Extract the [x, y] coordinate from the center of the cell holding the provided text.  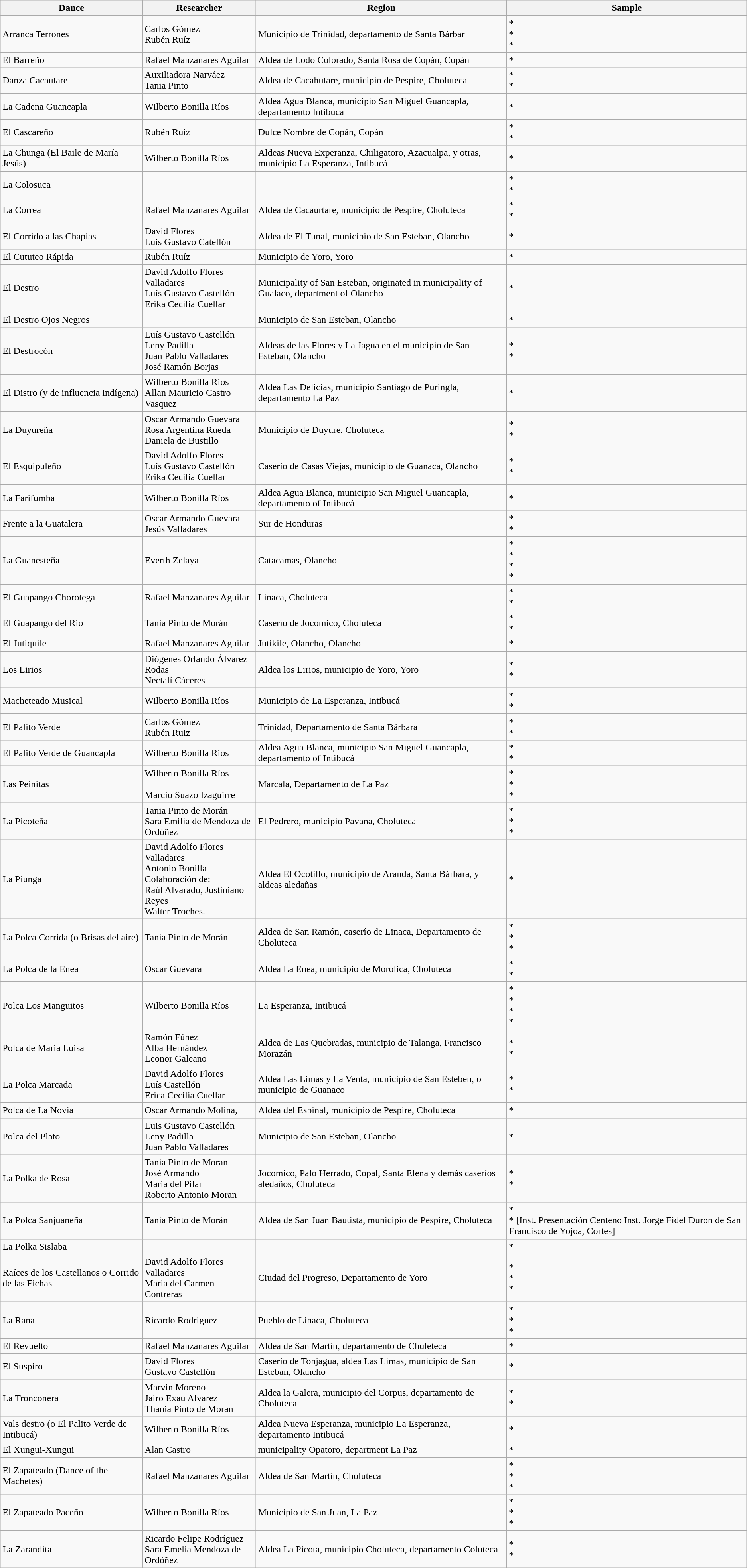
Municipio de San Juan, La Paz [381, 1513]
Ricardo Felipe RodríguezSara Emelia Mendoza de Ordóñez [199, 1549]
La Polca Marcada [71, 1084]
Aldea Las Delicias, municipio Santiago de Puringla, departamento La Paz [381, 393]
Arranca Terrones [71, 34]
Danza Cacautare [71, 81]
El Esquipuleño [71, 466]
Aldeas de las Flores y La Jagua en el municipio de San Esteban, Olancho [381, 351]
Macheteado Musical [71, 701]
Luis Gustavo CastellónLeny PadillaJuan Pablo Valladares [199, 1136]
Alan Castro [199, 1450]
El Zapateado (Dance of the Machetes) [71, 1476]
Marcala, Departamento de La Paz [381, 784]
Polca de La Novia [71, 1110]
El Cututeo Rápida [71, 257]
Aldea de San Juan Bautista, municipio de Pespire, Choluteca [381, 1220]
La Farifumba [71, 498]
Aldeas Nueva Experanza, Chiligatoro, Azacualpa, y otras, municipio La Esperanza, Intibucá [381, 158]
Oscar Armando GuevaraRosa Argentina RuedaDaniela de Bustillo [199, 430]
Aldea Agua Blanca, municipio San Miguel Guancapla, departamento Intibuca [381, 106]
David Adolfo Flores ValladaresAntonio BonillaColaboración de:Raúl Alvarado, Justiniano ReyesWalter Troches. [199, 879]
El Destro Ojos Negros [71, 320]
Marvin MorenoJairo Exau AlvarezThania Pinto de Moran [199, 1398]
La Rana [71, 1320]
Wilberto Bonilla RíosMarcio Suazo Izaguirre [199, 784]
El Suspiro [71, 1366]
La Picoteña [71, 821]
El Guapango del Río [71, 623]
Carlos GómezRubén Ruíz [199, 34]
Aldea de El Tunal, municipio de San Esteban, Olancho [381, 236]
Municipio de Duyure, Choluteca [381, 430]
David FloresGustavo Castellón [199, 1366]
La Zarandita [71, 1549]
Catacamas, Olancho [381, 560]
Oscar Armando Molina, [199, 1110]
David Adolfo Flores ValladaresMaria del Carmen Contreras [199, 1278]
Diógenes Orlando Álvarez RodasNectalí Cáceres [199, 669]
Caserío de Casas Viejas, municipio de Guanaca, Olancho [381, 466]
La Polka Sislaba [71, 1246]
Wilberto Bonilla RíosAllan Mauricio Castro Vasquez [199, 393]
Luís Gustavo CastellónLeny PadillaJuan Pablo ValladaresJosé Ramón Borjas [199, 351]
Aldea de San Martín, Choluteca [381, 1476]
Frente a la Guatalera [71, 523]
Region [381, 8]
El Destro [71, 288]
El Pedrero, municipio Pavana, Choluteca [381, 821]
Los Lirios [71, 669]
La Esperanza, Intibucá [381, 1005]
Polca del Plato [71, 1136]
Jocomico, Palo Herrado, Copal, Santa Elena y demás caseríos aledaños, Choluteca [381, 1179]
El Barreño [71, 60]
Ricardo Rodriguez [199, 1320]
Las Peinitas [71, 784]
Ciudad del Progreso, Departamento de Yoro [381, 1278]
El Palito Verde de Guancapla [71, 752]
Aldea El Ocotillo, municipio de Aranda, Santa Bárbara, y aldeas aledañas [381, 879]
David Adolfo FloresLuís CastellónErica Cecilia Cuellar [199, 1084]
Dulce Nombre de Copán, Copán [381, 132]
Caserío de Tonjagua, aldea Las Limas, municipio de San Esteban, Olancho [381, 1366]
Oscar Armando GuevaraJesús Valladares [199, 523]
La Piunga [71, 879]
La Cadena Guancapla [71, 106]
El Distro (y de influencia indígena) [71, 393]
Aldea de Cacahutare, municipio de Pespire, Choluteca [381, 81]
Polca Los Manguitos [71, 1005]
La Colosuca [71, 184]
Aldea de San Ramón, caserío de Linaca, Departamento de Choluteca [381, 938]
Polca de María Luisa [71, 1048]
Aldea de Cacaurtare, municipio de Pespire, Choluteca [381, 210]
Aldea La Picota, municipio Choluteca, departamento Coluteca [381, 1549]
La Correa [71, 210]
municipality Opatoro, department La Paz [381, 1450]
Tania Pinto de MoránSara Emilia de Mendoza de Ordóñez [199, 821]
La Polca de la Enea [71, 969]
La Chunga (El Baile de María Jesús) [71, 158]
Aldea del Espinal, municipio de Pespire, Choluteca [381, 1110]
* * [Inst. Presentación Centeno Inst. Jorge Fidel Duron de San Francisco de Yojoa, Cortes] [627, 1220]
Aldea de Las Quebradas, municipio de Talanga, Francisco Morazán [381, 1048]
David FloresLuis Gustavo Catellón [199, 236]
Raíces de los Castellanos o Corrido de las Fichas [71, 1278]
David Adolfo FloresLuís Gustavo CastellónErika Cecilia Cuellar [199, 466]
La Guanesteña [71, 560]
Aldea Las Limas y La Venta, municipio de San Esteben, o municipio de Guanaco [381, 1084]
La Polca Corrida (o Brisas del aire) [71, 938]
Aldea de Lodo Colorado, Santa Rosa de Copán, Copán [381, 60]
Aldea La Enea, municipio de Morolica, Choluteca [381, 969]
Linaca, Choluteca [381, 597]
Municipio de Yoro, Yoro [381, 257]
La Polca Sanjuaneña [71, 1220]
Oscar Guevara [199, 969]
El Xungui-Xungui [71, 1450]
Jutikile, Olancho, Olancho [381, 644]
Caserío de Jocomico, Choluteca [381, 623]
La Duyureña [71, 430]
Auxiliadora NarváezTania Pinto [199, 81]
Trinidad, Departamento de Santa Bárbara [381, 727]
El Destrocón [71, 351]
Aldea los Lirios, municipio de Yoro, Yoro [381, 669]
Carlos GómezRubén Ruiz [199, 727]
El Corrido a las Chapias [71, 236]
Aldea Nueva Esperanza, municipio La Esperanza, departamento Intibucá [381, 1429]
Vals destro (o El Palito Verde de Intibucá) [71, 1429]
Tania Pinto de MoranJosé ArmandoMaría del PilarRoberto Antonio Moran [199, 1179]
Rubén Ruíz [199, 257]
El Palito Verde [71, 727]
Sample [627, 8]
Dance [71, 8]
Municipio de Trinidad, departamento de Santa Bárbar [381, 34]
El Revuelto [71, 1346]
Everth Zelaya [199, 560]
La Tronconera [71, 1398]
Sur de Honduras [381, 523]
El Zapateado Paceño [71, 1513]
Pueblo de Linaca, Choluteca [381, 1320]
Municipio de La Esperanza, Intibucá [381, 701]
Aldea de San Martín, departamento de Chuleteca [381, 1346]
Aldea la Galera, municipio del Corpus, departamento de Choluteca [381, 1398]
Rubén Ruiz [199, 132]
El Jutiquile [71, 644]
Municipality of San Esteban, originated in municipality of Gualaco, department of Olancho [381, 288]
El Guapango Chorotega [71, 597]
Researcher [199, 8]
El Cascareño [71, 132]
David Adolfo Flores ValladaresLuís Gustavo CastellónErika Cecilia Cuellar [199, 288]
Ramón FúnezAlba HernándezLeonor Galeano [199, 1048]
La Polka de Rosa [71, 1179]
